Capture the cell that displays the provided text and extract its [x, y] central coordinate. 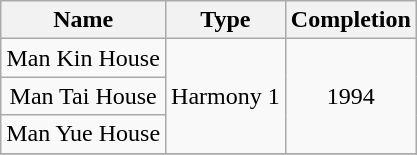
Harmony 1 [226, 96]
1994 [350, 96]
Man Yue House [84, 134]
Completion [350, 20]
Man Tai House [84, 96]
Man Kin House [84, 58]
Name [84, 20]
Type [226, 20]
